Extract the [X, Y] coordinate from the center of the cell holding the provided text.  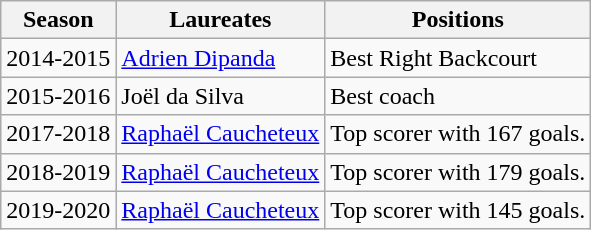
Top scorer with 145 goals. [458, 210]
2014-2015 [58, 58]
Best Right Backcourt [458, 58]
Season [58, 20]
Top scorer with 167 goals. [458, 134]
2017-2018 [58, 134]
2019-2020 [58, 210]
Joël da Silva [220, 96]
Best coach [458, 96]
2015-2016 [58, 96]
Top scorer with 179 goals. [458, 172]
2018-2019 [58, 172]
Positions [458, 20]
Laureates [220, 20]
Adrien Dipanda [220, 58]
